Extract the [x, y] coordinate from the center of the cell holding the provided text.  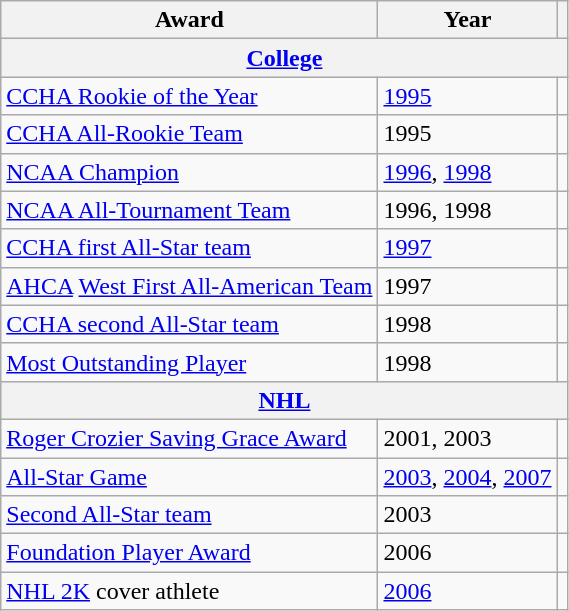
CCHA first All-Star team [190, 248]
Year [468, 20]
All-Star Game [190, 477]
Roger Crozier Saving Grace Award [190, 438]
AHCA West First All-American Team [190, 286]
Foundation Player Award [190, 553]
Most Outstanding Player [190, 362]
2001, 2003 [468, 438]
NHL 2K cover athlete [190, 591]
NCAA All-Tournament Team [190, 210]
NHL [284, 400]
2003 [468, 515]
CCHA All-Rookie Team [190, 134]
CCHA second All-Star team [190, 324]
NCAA Champion [190, 172]
2003, 2004, 2007 [468, 477]
Award [190, 20]
College [284, 58]
Second All-Star team [190, 515]
CCHA Rookie of the Year [190, 96]
